Output the (x, y) coordinate of the center of the cell containing the given text.  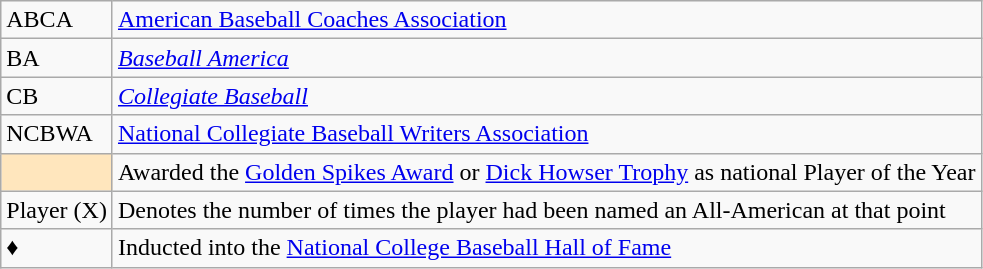
Awarded the Golden Spikes Award or Dick Howser Trophy as national Player of the Year (546, 172)
BA (57, 58)
Baseball America (546, 58)
American Baseball Coaches Association (546, 20)
ABCA (57, 20)
Player (X) (57, 210)
Denotes the number of times the player had been named an All-American at that point (546, 210)
Collegiate Baseball (546, 96)
NCBWA (57, 134)
Inducted into the National College Baseball Hall of Fame (546, 248)
CB (57, 96)
National Collegiate Baseball Writers Association (546, 134)
♦ (57, 248)
